Search for the cell housing the specified text and yield its (x, y) center coordinate. 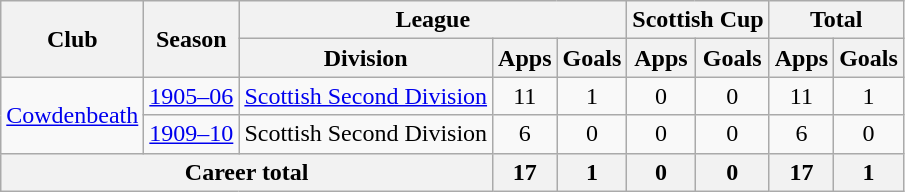
League (433, 20)
Cowdenbeath (72, 115)
Club (72, 39)
Season (192, 39)
Scottish Cup (698, 20)
Career total (247, 172)
Total (836, 20)
1905–06 (192, 96)
1909–10 (192, 134)
Division (366, 58)
